For the text-containing cell, return its midpoint in [x, y] coordinate format. 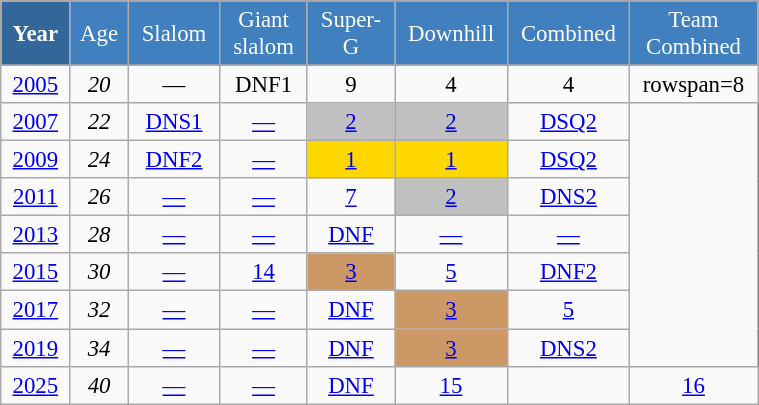
Team Combined [693, 34]
16 [693, 385]
2007 [36, 122]
Giantslalom [264, 34]
Super-G [350, 34]
26 [99, 197]
Age [99, 34]
14 [264, 273]
rowspan=8 [693, 85]
15 [452, 385]
20 [99, 85]
Combined [568, 34]
2013 [36, 235]
2005 [36, 85]
Downhill [452, 34]
7 [350, 197]
28 [99, 235]
9 [350, 85]
2011 [36, 197]
30 [99, 273]
Year [36, 34]
24 [99, 160]
34 [99, 348]
2025 [36, 385]
DNF1 [264, 85]
2017 [36, 310]
2009 [36, 160]
40 [99, 385]
Slalom [174, 34]
DNS1 [174, 122]
22 [99, 122]
2019 [36, 348]
2015 [36, 273]
32 [99, 310]
